Return [x, y] of the center of cell containing provided text 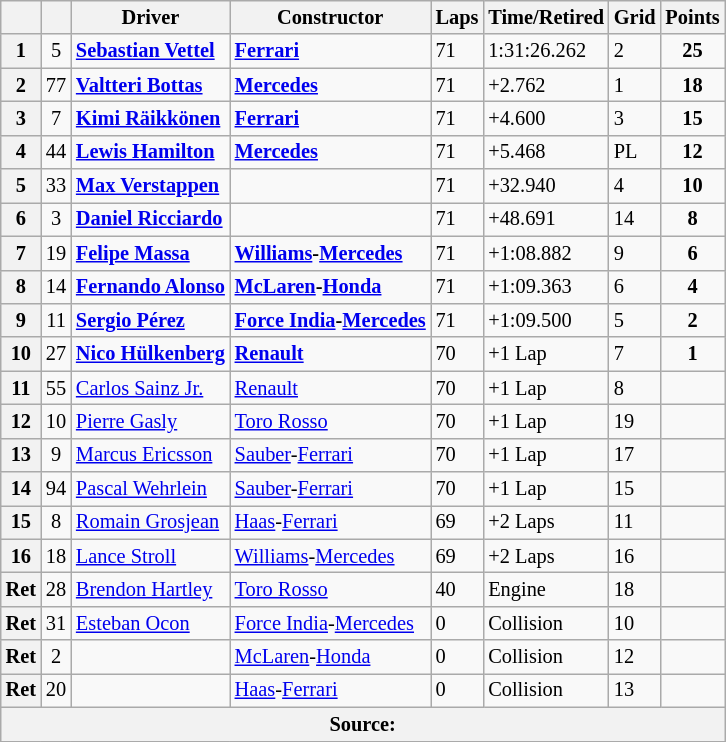
+1:09.500 [546, 320]
20 [56, 690]
77 [56, 85]
Points [692, 17]
31 [56, 623]
Fernando Alonso [150, 287]
Kimi Räikkönen [150, 118]
33 [56, 186]
17 [635, 455]
94 [56, 489]
Carlos Sainz Jr. [150, 388]
27 [56, 354]
1:31:26.262 [546, 51]
+48.691 [546, 219]
Grid [635, 17]
Valtteri Bottas [150, 85]
PL [635, 152]
40 [458, 589]
Nico Hülkenberg [150, 354]
Max Verstappen [150, 186]
+4.600 [546, 118]
Marcus Ericsson [150, 455]
Engine [546, 589]
Laps [458, 17]
Romain Grosjean [150, 522]
55 [56, 388]
+2.762 [546, 85]
Brendon Hartley [150, 589]
Daniel Ricciardo [150, 219]
Lance Stroll [150, 556]
Time/Retired [546, 17]
Source: [363, 724]
+1:08.882 [546, 253]
44 [56, 152]
+32.940 [546, 186]
+5.468 [546, 152]
+1:09.363 [546, 287]
25 [692, 51]
Esteban Ocon [150, 623]
28 [56, 589]
Pascal Wehrlein [150, 489]
Driver [150, 17]
Constructor [330, 17]
Sebastian Vettel [150, 51]
Pierre Gasly [150, 421]
Sergio Pérez [150, 320]
Felipe Massa [150, 253]
Lewis Hamilton [150, 152]
